Find where the given text appears and provide that cell's center as [x, y] coordinate. 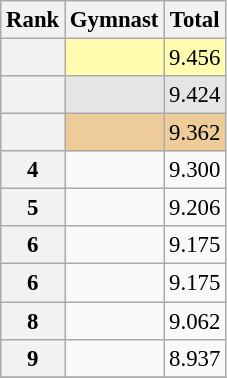
Rank [33, 20]
9.456 [195, 58]
9.424 [195, 95]
8.937 [195, 358]
9.362 [195, 133]
9.300 [195, 170]
4 [33, 170]
8 [33, 321]
Gymnast [114, 20]
9.206 [195, 208]
9 [33, 358]
9.062 [195, 321]
5 [33, 208]
Total [195, 20]
